Extract the (X, Y) coordinate from the center of the cell holding the provided text.  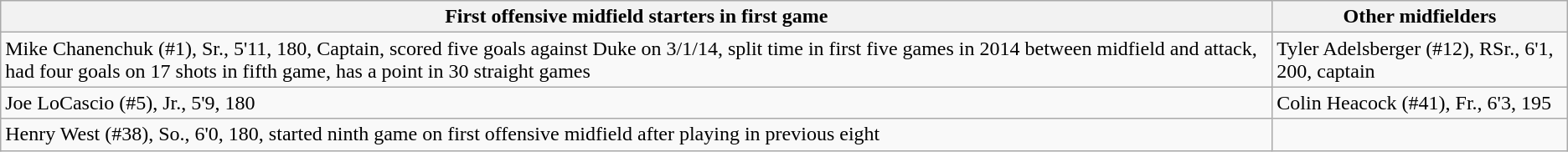
Joe LoCascio (#5), Jr., 5'9, 180 (637, 103)
Henry West (#38), So., 6'0, 180, started ninth game on first offensive midfield after playing in previous eight (637, 134)
Other midfielders (1420, 17)
First offensive midfield starters in first game (637, 17)
Colin Heacock (#41), Fr., 6'3, 195 (1420, 103)
Tyler Adelsberger (#12), RSr., 6'1, 200, captain (1420, 60)
